Return the (X, Y) coordinate for the center point of the cell that contains the specified text.  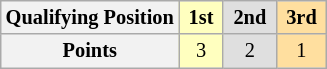
Qualifying Position (90, 17)
1st (202, 17)
3rd (301, 17)
1 (301, 51)
2 (250, 51)
3 (202, 51)
2nd (250, 17)
Points (90, 51)
